Provide the [X, Y] coordinate of the cell's center where the given text is located.  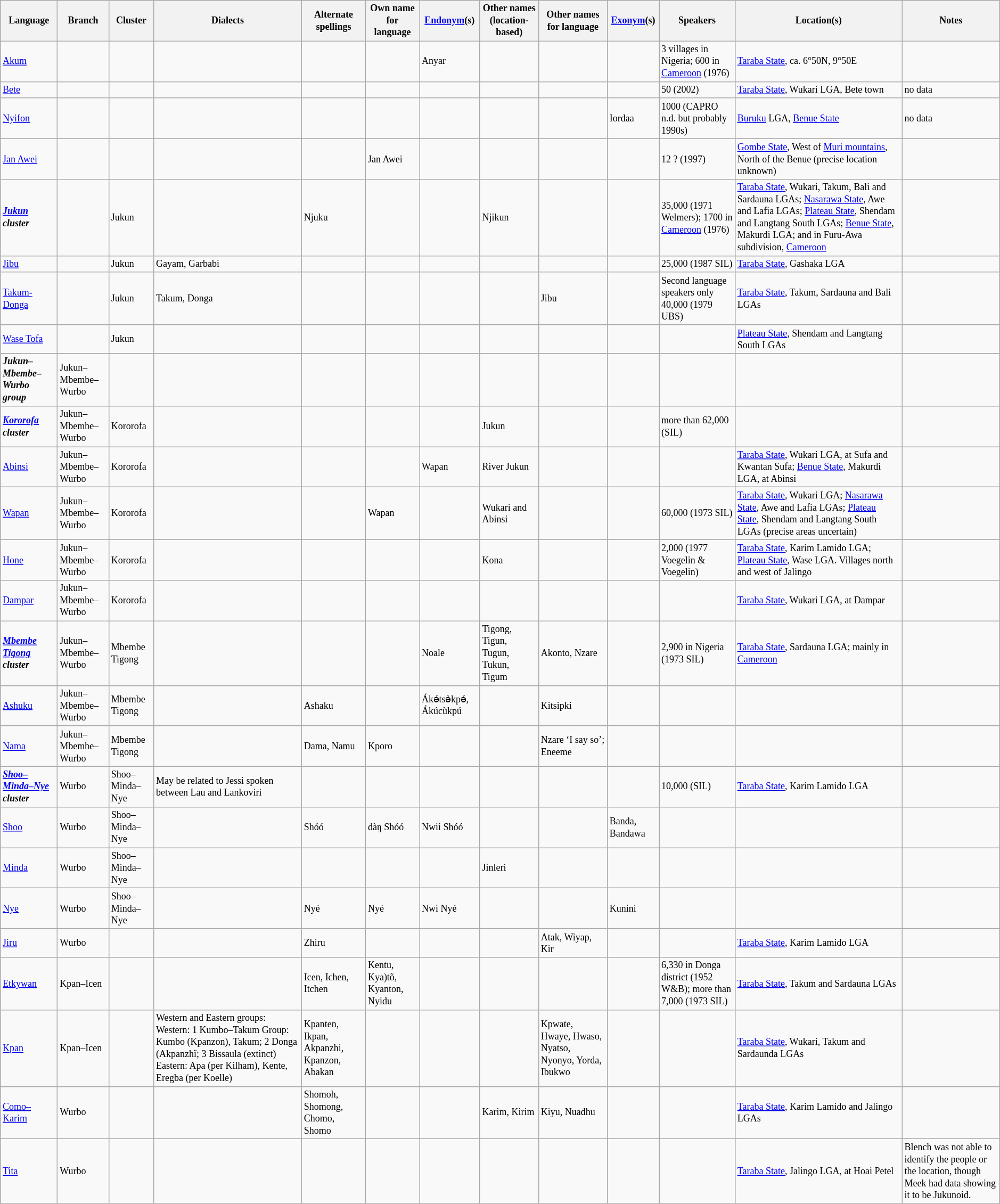
Taraba State, Wukari LGA; Nasarawa State, Awe and Lafia LGAs; Plateau State, Shendam and Langtang South LGAs (precise areas uncertain) [818, 513]
Other names for language [573, 21]
Ashaku [333, 706]
Buruku LGA, Benue State [818, 118]
Akonto, Nzare [573, 653]
Jinleri [509, 868]
Endonym(s) [450, 21]
Shomoh, Shomong, Chomo, Shomo [333, 1113]
Hone [29, 560]
Taraba State, Karim Lamido and Jalingo LGAs [818, 1113]
6,330 in Donga district (1952 W&B); more than 7,000 (1973 SIL) [698, 984]
Minda [29, 868]
Taraba State, Wukari LGA, at Sufa and Kwantan Sufa; Benue State, Makurdi LGA, at Abinsi [818, 467]
12 ? (1997) [698, 159]
Kororofa cluster [29, 426]
Branch [83, 21]
Takum, Donga [228, 298]
3 villages in Nigeria; 600 in Cameroon (1976) [698, 61]
Etkywan [29, 984]
Kpanten, Ikpan, Akpanzhi, Kpanzon, Abakan [333, 1048]
Exonym(s) [633, 21]
Notes [951, 21]
60,000 (1973 SIL) [698, 513]
Location(s) [818, 21]
Shoo [29, 828]
Njikun [509, 218]
Gombe State, West of Muri mountains, North of the Benue (precise location unknown) [818, 159]
2,000 (1977 Voegelin & Voegelin) [698, 560]
Ashuku [29, 706]
Iordaa [633, 118]
Cluster [131, 21]
Jiru [29, 943]
Taraba State, Karim Lamido LGA; Plateau State, Wase LGA. Villages north and west of Jalingo [818, 560]
more than 62,000 (SIL) [698, 426]
Nwi Nyé [450, 908]
25,000 (1987 SIL) [698, 264]
Akum [29, 61]
Taraba State, Sardauna LGA; mainly in Cameroon [818, 653]
Jukun cluster [29, 218]
Blench was not able to identify the people or the location, though Meek had data showing it to be Jukunoid. [951, 1172]
Kiyu, Nuadhu [573, 1113]
Jukun–Mbembe–Wurbo group [29, 380]
Speakers [698, 21]
Anyar [450, 61]
Ákә́tsә̀kpә́, Ákúcùkpú [450, 706]
Gayam, Garbabi [228, 264]
Dampar [29, 601]
Karim, Kirim [509, 1113]
Nyifon [29, 118]
Como–Karim [29, 1113]
Taraba State, Jalingo LGA, at Hoai Petel [818, 1172]
1000 (CAPRO n.d. but probably 1990s) [698, 118]
Zhiru [333, 943]
Wukari and Abinsi [509, 513]
Taraba State, Takum and Sardauna LGAs [818, 984]
Language [29, 21]
Second language speakers only 40,000 (1979 UBS) [698, 298]
Shoo–Minda–Nye cluster [29, 787]
Taraba State, ca. 6°50N, 9°50E [818, 61]
Takum-Donga [29, 298]
Shóó [333, 828]
Dialects [228, 21]
Alternate spellings [333, 21]
2,900 in Nigeria (1973 SIL) [698, 653]
Taraba State, Wukari, Takum and Sardaunda LGAs [818, 1048]
Tigong, Tigun, Tugun, Tukun, Tigum [509, 653]
Taraba State, Gashaka LGA [818, 264]
River Jukun [509, 467]
Taraba State, Wukari LGA, Bete town [818, 89]
Taraba State, Takum, Sardauna and Bali LGAs [818, 298]
50 (2002) [698, 89]
Taraba State, Wukari LGA, at Dampar [818, 601]
Kona [509, 560]
Bete [29, 89]
Kpwate, Hwaye, Hwaso, Nyatso, Nyonyo, Yorda, Ibukwo [573, 1048]
dàŋ Shóó [393, 828]
Plateau State, Shendam and Langtang South LGAs [818, 339]
Tita [29, 1172]
Own name for language [393, 21]
Noale [450, 653]
Icen, Ichen, Itchen [333, 984]
May be related to Jessi spoken between Lau and Lankoviri [228, 787]
Banda, Bandawa [633, 828]
Dama, Namu [333, 746]
Njuku [333, 218]
Nama [29, 746]
Nwii Shóó [450, 828]
Kentu, Kya)tõ, Kyanton, Nyidu [393, 984]
Mbembe Tigong cluster [29, 653]
Abinsi [29, 467]
Other names (location-based) [509, 21]
Nzare ‘I say so’; Eneeme [573, 746]
Atak, Wiyap, Kir [573, 943]
Kitsipki [573, 706]
10,000 (SIL) [698, 787]
Nye [29, 908]
Wase Tofa [29, 339]
Kporo [393, 746]
Kpan [29, 1048]
35,000 (1971 Welmers); 1700 in Cameroon (1976) [698, 218]
Kunini [633, 908]
